Find where the given text appears and provide that cell's center as (x, y) coordinate. 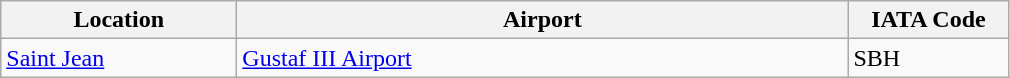
Location (119, 20)
Saint Jean (119, 58)
IATA Code (928, 20)
Gustaf III Airport (542, 58)
Airport (542, 20)
SBH (928, 58)
